Return (x, y) of the center of cell containing provided text 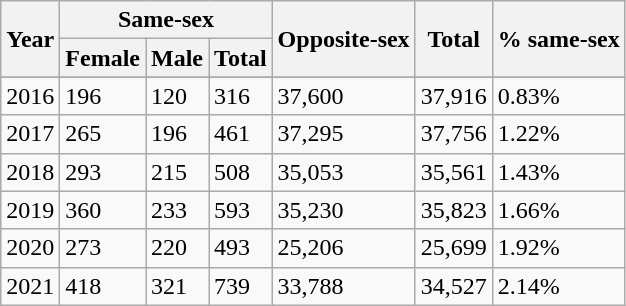
360 (103, 210)
293 (103, 172)
215 (178, 172)
2021 (30, 286)
37,600 (344, 96)
508 (241, 172)
220 (178, 248)
461 (241, 134)
1.43% (558, 172)
739 (241, 286)
Opposite-sex (344, 39)
1.92% (558, 248)
25,206 (344, 248)
37,295 (344, 134)
2020 (30, 248)
0.83% (558, 96)
37,916 (454, 96)
593 (241, 210)
273 (103, 248)
25,699 (454, 248)
2018 (30, 172)
34,527 (454, 286)
Year (30, 39)
Same-sex (166, 20)
493 (241, 248)
Male (178, 58)
316 (241, 96)
120 (178, 96)
35,053 (344, 172)
% same-sex (558, 39)
265 (103, 134)
37,756 (454, 134)
2019 (30, 210)
35,561 (454, 172)
35,230 (344, 210)
321 (178, 286)
1.66% (558, 210)
2016 (30, 96)
418 (103, 286)
2.14% (558, 286)
33,788 (344, 286)
1.22% (558, 134)
Female (103, 58)
2017 (30, 134)
233 (178, 210)
35,823 (454, 210)
